Identify which cell holds the provided text, then report its (X, Y) central coordinate. 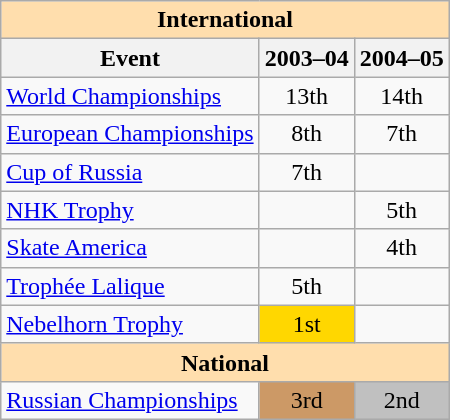
Skate America (130, 248)
Trophée Lalique (130, 286)
2004–05 (402, 58)
Event (130, 58)
2003–04 (306, 58)
International (225, 20)
13th (306, 96)
NHK Trophy (130, 210)
8th (306, 134)
1st (306, 324)
European Championships (130, 134)
3rd (306, 400)
National (225, 362)
World Championships (130, 96)
14th (402, 96)
2nd (402, 400)
Nebelhorn Trophy (130, 324)
Cup of Russia (130, 172)
4th (402, 248)
Russian Championships (130, 400)
